Find where the given text appears and provide that cell's center as [x, y] coordinate. 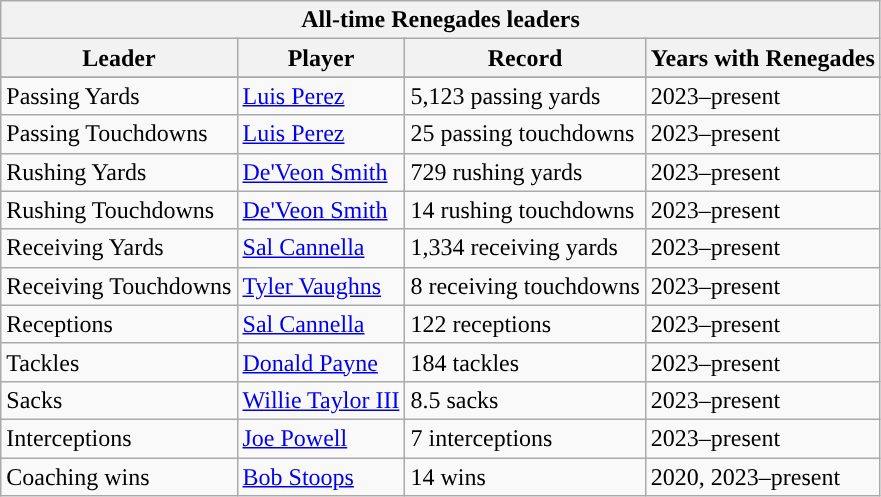
Joe Powell [321, 438]
All-time Renegades leaders [441, 20]
7 interceptions [525, 438]
Years with Renegades [762, 58]
Receptions [119, 324]
14 wins [525, 477]
2020, 2023–present [762, 477]
Leader [119, 58]
Tackles [119, 362]
729 rushing yards [525, 172]
8 receiving touchdowns [525, 286]
184 tackles [525, 362]
Willie Taylor III [321, 400]
Receiving Touchdowns [119, 286]
Tyler Vaughns [321, 286]
Rushing Touchdowns [119, 210]
Player [321, 58]
Passing Touchdowns [119, 134]
Passing Yards [119, 96]
Bob Stoops [321, 477]
Interceptions [119, 438]
Sacks [119, 400]
Donald Payne [321, 362]
8.5 sacks [525, 400]
Coaching wins [119, 477]
1,334 receiving yards [525, 248]
Record [525, 58]
25 passing touchdowns [525, 134]
Receiving Yards [119, 248]
122 receptions [525, 324]
Rushing Yards [119, 172]
5,123 passing yards [525, 96]
14 rushing touchdowns [525, 210]
